Output the (X, Y) coordinate of the center of the cell containing the given text.  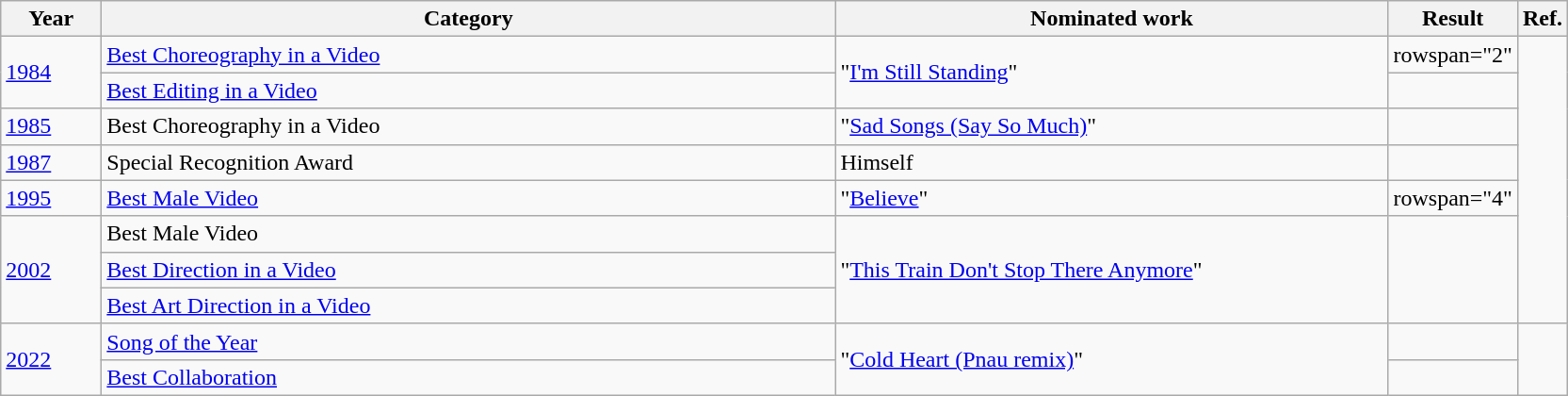
"Cold Heart (Pnau remix)" (1111, 359)
rowspan="2" (1453, 55)
rowspan="4" (1453, 198)
Himself (1111, 162)
Category (469, 19)
Nominated work (1111, 19)
Song of the Year (469, 341)
Special Recognition Award (469, 162)
Best Editing in a Video (469, 91)
1995 (51, 198)
"This Train Don't Stop There Anymore" (1111, 270)
2022 (51, 359)
2002 (51, 270)
"I'm Still Standing" (1111, 73)
"Believe" (1111, 198)
Year (51, 19)
Ref. (1543, 19)
"Sad Songs (Say So Much)" (1111, 126)
Best Art Direction in a Video (469, 305)
1987 (51, 162)
1984 (51, 73)
Result (1453, 19)
Best Collaboration (469, 377)
Best Direction in a Video (469, 270)
1985 (51, 126)
